Return (x, y) of the center of cell containing provided text 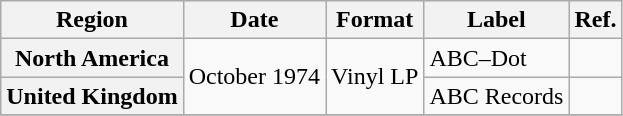
United Kingdom (92, 96)
October 1974 (254, 77)
Ref. (596, 20)
North America (92, 58)
Label (496, 20)
Region (92, 20)
Vinyl LP (375, 77)
Date (254, 20)
ABC Records (496, 96)
ABC–Dot (496, 58)
Format (375, 20)
